Scan for the cell matching the given text and deliver its (X, Y) coordinate at center. 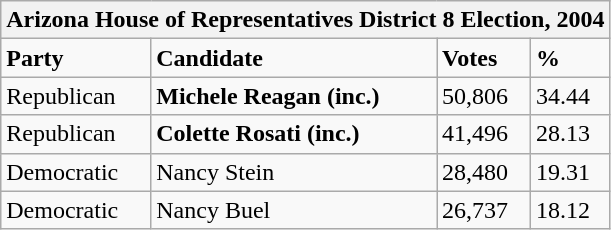
Votes (484, 58)
Colette Rosati (inc.) (294, 134)
Party (76, 58)
28,480 (484, 172)
26,737 (484, 210)
Michele Reagan (inc.) (294, 96)
19.31 (570, 172)
28.13 (570, 134)
50,806 (484, 96)
Nancy Buel (294, 210)
% (570, 58)
Arizona House of Representatives District 8 Election, 2004 (306, 20)
18.12 (570, 210)
41,496 (484, 134)
Nancy Stein (294, 172)
34.44 (570, 96)
Candidate (294, 58)
